Output the [X, Y] coordinate of the center of the cell containing the given text.  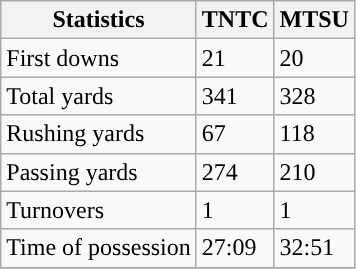
Turnovers [99, 210]
Rushing yards [99, 134]
Total yards [99, 96]
67 [235, 134]
TNTC [235, 20]
Statistics [99, 20]
32:51 [314, 248]
27:09 [235, 248]
Passing yards [99, 172]
Time of possession [99, 248]
21 [235, 58]
First downs [99, 58]
341 [235, 96]
118 [314, 134]
274 [235, 172]
328 [314, 96]
210 [314, 172]
20 [314, 58]
MTSU [314, 20]
